From the cell containing the given text, extract its center point as [x, y] coordinate. 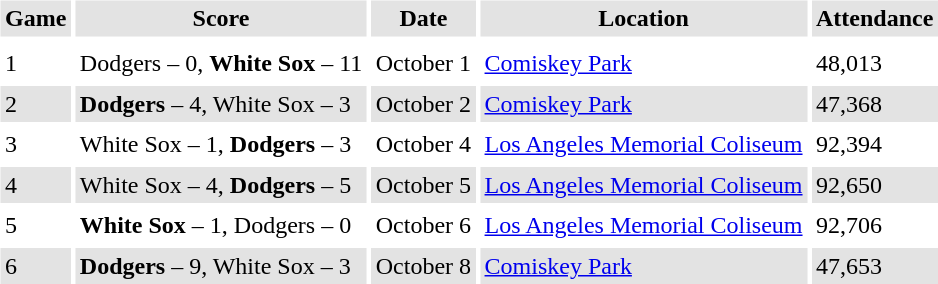
47,653 [875, 266]
White Sox – 1, Dodgers – 0 [220, 226]
October 4 [423, 144]
White Sox – 4, Dodgers – 5 [220, 185]
92,394 [875, 144]
White Sox – 1, Dodgers – 3 [220, 144]
October 1 [423, 64]
October 6 [423, 226]
Dodgers – 9, White Sox – 3 [220, 266]
Location [644, 18]
6 [35, 266]
October 5 [423, 185]
Game [35, 18]
October 8 [423, 266]
92,650 [875, 185]
Dodgers – 0, White Sox – 11 [220, 64]
1 [35, 64]
4 [35, 185]
47,368 [875, 104]
Date [423, 18]
Dodgers – 4, White Sox – 3 [220, 104]
Score [220, 18]
Attendance [875, 18]
2 [35, 104]
5 [35, 226]
3 [35, 144]
48,013 [875, 64]
October 2 [423, 104]
92,706 [875, 226]
